Capture the cell that displays the provided text and extract its [x, y] central coordinate. 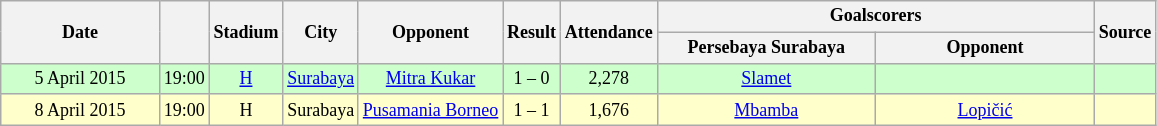
Goalscorers [876, 16]
1,676 [608, 110]
Mitra Kukar [430, 78]
2,278 [608, 78]
Lopičić [986, 110]
8 April 2015 [80, 110]
Mbamba [766, 110]
City [321, 32]
1 – 0 [532, 78]
Pusamania Borneo [430, 110]
1 – 1 [532, 110]
Attendance [608, 32]
Source [1124, 32]
Slamet [766, 78]
Result [532, 32]
Date [80, 32]
Stadium [246, 32]
5 April 2015 [80, 78]
Persebaya Surabaya [766, 48]
